For the text-containing cell, return its midpoint in (x, y) coordinate format. 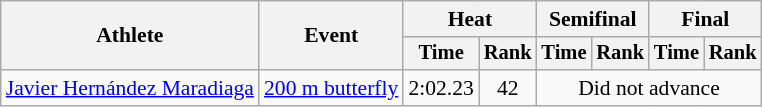
Semifinal (592, 19)
Did not advance (648, 88)
42 (508, 88)
200 m butterfly (331, 88)
Athlete (130, 36)
Heat (470, 19)
Final (705, 19)
Event (331, 36)
2:02.23 (440, 88)
Javier Hernández Maradiaga (130, 88)
